Extract the (x, y) coordinate from the center of the cell holding the provided text.  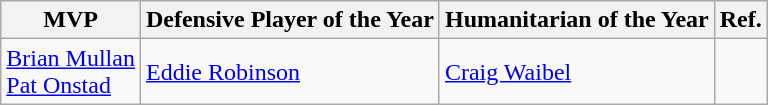
Humanitarian of the Year (576, 20)
MVP (71, 20)
Brian Mullan Pat Onstad (71, 72)
Defensive Player of the Year (290, 20)
Eddie Robinson (290, 72)
Craig Waibel (576, 72)
Ref. (740, 20)
